Detect which cell encompasses the target text, then output its [X, Y] center coordinate. 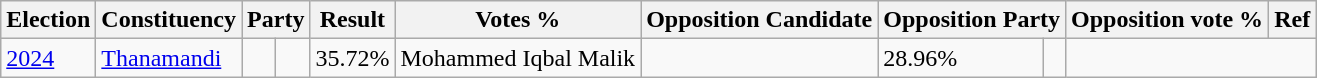
Opposition Candidate [760, 20]
Thanamandi [169, 58]
Ref [1292, 20]
Opposition vote % [1168, 20]
Election [48, 20]
Mohammed Iqbal Malik [518, 58]
Result [352, 20]
28.96% [961, 58]
Constituency [169, 20]
2024 [48, 58]
Votes % [518, 20]
Party [276, 20]
35.72% [352, 58]
Opposition Party [972, 20]
